Scan for the cell matching the given text and deliver its (X, Y) coordinate at center. 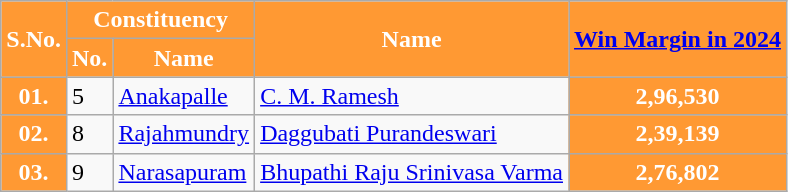
Narasapuram (184, 172)
Daggubati Purandeswari (412, 134)
9 (89, 172)
No. (89, 58)
02. (34, 134)
C. M. Ramesh (412, 96)
Anakapalle (184, 96)
Win Margin in 2024 (678, 39)
2,39,139 (678, 134)
5 (89, 96)
2,96,530 (678, 96)
S.No. (34, 39)
Rajahmundry (184, 134)
01. (34, 96)
8 (89, 134)
2,76,802 (678, 172)
Bhupathi Raju Srinivasa Varma (412, 172)
Constituency (160, 20)
03. (34, 172)
